Provide the [X, Y] coordinate of the cell's center where the given text is located.  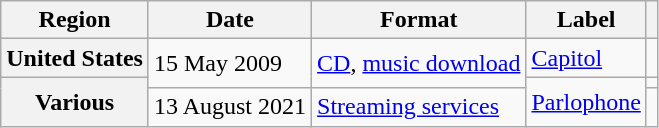
Label [586, 20]
Various [75, 102]
Date [230, 20]
Capitol [586, 58]
Streaming services [419, 107]
Region [75, 20]
CD, music download [419, 64]
15 May 2009 [230, 64]
United States [75, 58]
Parlophone [586, 102]
Format [419, 20]
13 August 2021 [230, 107]
